Scan for the cell matching the given text and deliver its (X, Y) coordinate at center. 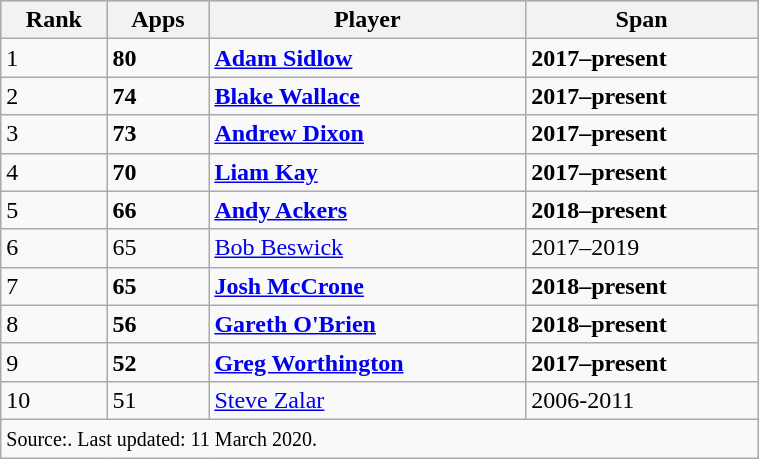
3 (54, 134)
1 (54, 58)
Blake Wallace (368, 96)
52 (158, 362)
8 (54, 324)
5 (54, 210)
Player (368, 20)
Josh McCrone (368, 286)
4 (54, 172)
56 (158, 324)
Apps (158, 20)
Andrew Dixon (368, 134)
74 (158, 96)
6 (54, 248)
2006-2011 (642, 400)
Source:. Last updated: 11 March 2020. (380, 438)
51 (158, 400)
9 (54, 362)
66 (158, 210)
10 (54, 400)
70 (158, 172)
7 (54, 286)
Adam Sidlow (368, 58)
Rank (54, 20)
80 (158, 58)
Liam Kay (368, 172)
Gareth O'Brien (368, 324)
Greg Worthington (368, 362)
2 (54, 96)
Andy Ackers (368, 210)
2017–2019 (642, 248)
73 (158, 134)
Span (642, 20)
Steve Zalar (368, 400)
Bob Beswick (368, 248)
